Scan for the cell matching the given text and deliver its (x, y) coordinate at center. 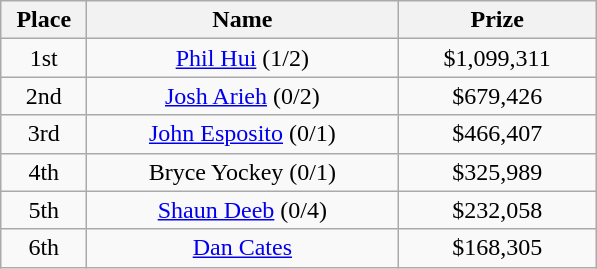
Dan Cates (242, 248)
Bryce Yockey (0/1) (242, 172)
$466,407 (498, 134)
2nd (44, 96)
Josh Arieh (0/2) (242, 96)
Phil Hui (1/2) (242, 58)
Prize (498, 20)
$232,058 (498, 210)
6th (44, 248)
1st (44, 58)
$679,426 (498, 96)
4th (44, 172)
Shaun Deeb (0/4) (242, 210)
3rd (44, 134)
John Esposito (0/1) (242, 134)
Name (242, 20)
$1,099,311 (498, 58)
5th (44, 210)
$168,305 (498, 248)
Place (44, 20)
$325,989 (498, 172)
